Capture the cell that displays the provided text and extract its [x, y] central coordinate. 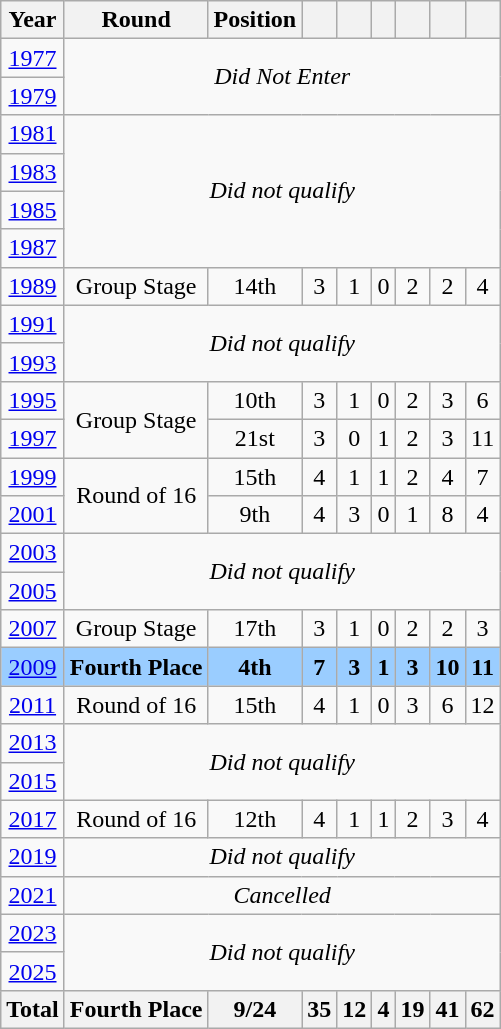
1991 [33, 324]
2007 [33, 629]
14th [255, 286]
2005 [33, 591]
Cancelled [282, 895]
8 [448, 515]
1997 [33, 438]
1979 [33, 96]
1993 [33, 362]
Total [33, 1009]
1987 [33, 248]
Did Not Enter [282, 77]
1983 [33, 172]
12th [255, 819]
1977 [33, 58]
41 [448, 1009]
Year [33, 20]
1985 [33, 210]
4th [255, 667]
2011 [33, 705]
17th [255, 629]
1999 [33, 477]
2019 [33, 857]
2023 [33, 933]
2003 [33, 553]
2021 [33, 895]
2013 [33, 743]
9th [255, 515]
2009 [33, 667]
2001 [33, 515]
1995 [33, 400]
35 [320, 1009]
21st [255, 438]
10 [448, 667]
1981 [33, 134]
62 [482, 1009]
Position [255, 20]
1989 [33, 286]
10th [255, 400]
2015 [33, 781]
19 [412, 1009]
2025 [33, 971]
Round [136, 20]
9/24 [255, 1009]
2017 [33, 819]
